Determine the [x, y] coordinate at the center of the cell enclosing the given text.  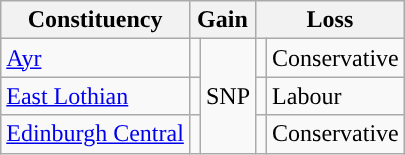
Loss [330, 20]
East Lothian [96, 96]
Ayr [96, 58]
Labour [336, 96]
Gain [222, 20]
Constituency [96, 20]
Edinburgh Central [96, 134]
SNP [228, 96]
